Find where the given text appears and provide that cell's center as (X, Y) coordinate. 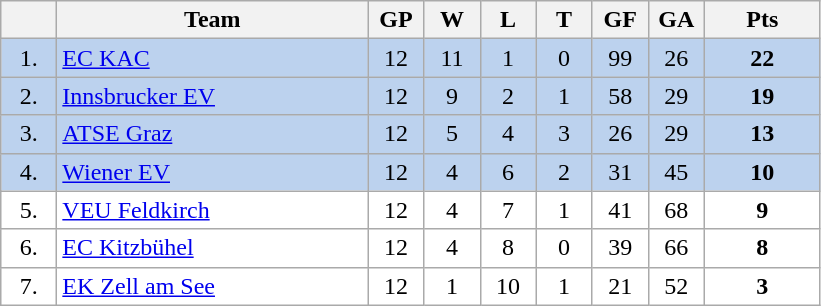
6. (29, 248)
EC KAC (212, 58)
1. (29, 58)
5. (29, 210)
Innsbrucker EV (212, 96)
EK Zell am See (212, 286)
5 (452, 134)
ATSE Graz (212, 134)
L (508, 20)
4. (29, 172)
68 (676, 210)
21 (620, 286)
GA (676, 20)
66 (676, 248)
Wiener EV (212, 172)
7 (508, 210)
2. (29, 96)
T (564, 20)
39 (620, 248)
31 (620, 172)
11 (452, 58)
Team (212, 20)
58 (620, 96)
41 (620, 210)
VEU Feldkirch (212, 210)
19 (762, 96)
6 (508, 172)
7. (29, 286)
GF (620, 20)
W (452, 20)
Pts (762, 20)
45 (676, 172)
3. (29, 134)
13 (762, 134)
EC Kitzbühel (212, 248)
99 (620, 58)
22 (762, 58)
52 (676, 286)
GP (396, 20)
